Search for the cell housing the specified text and yield its [x, y] center coordinate. 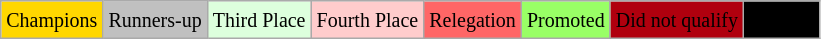
Fourth Place [368, 20]
not held [781, 20]
Third Place [259, 20]
Relegation [473, 20]
Champions [52, 20]
Did not qualify [676, 20]
Promoted [566, 20]
Runners-up [155, 20]
